Find where the given text appears and provide that cell's center as (X, Y) coordinate. 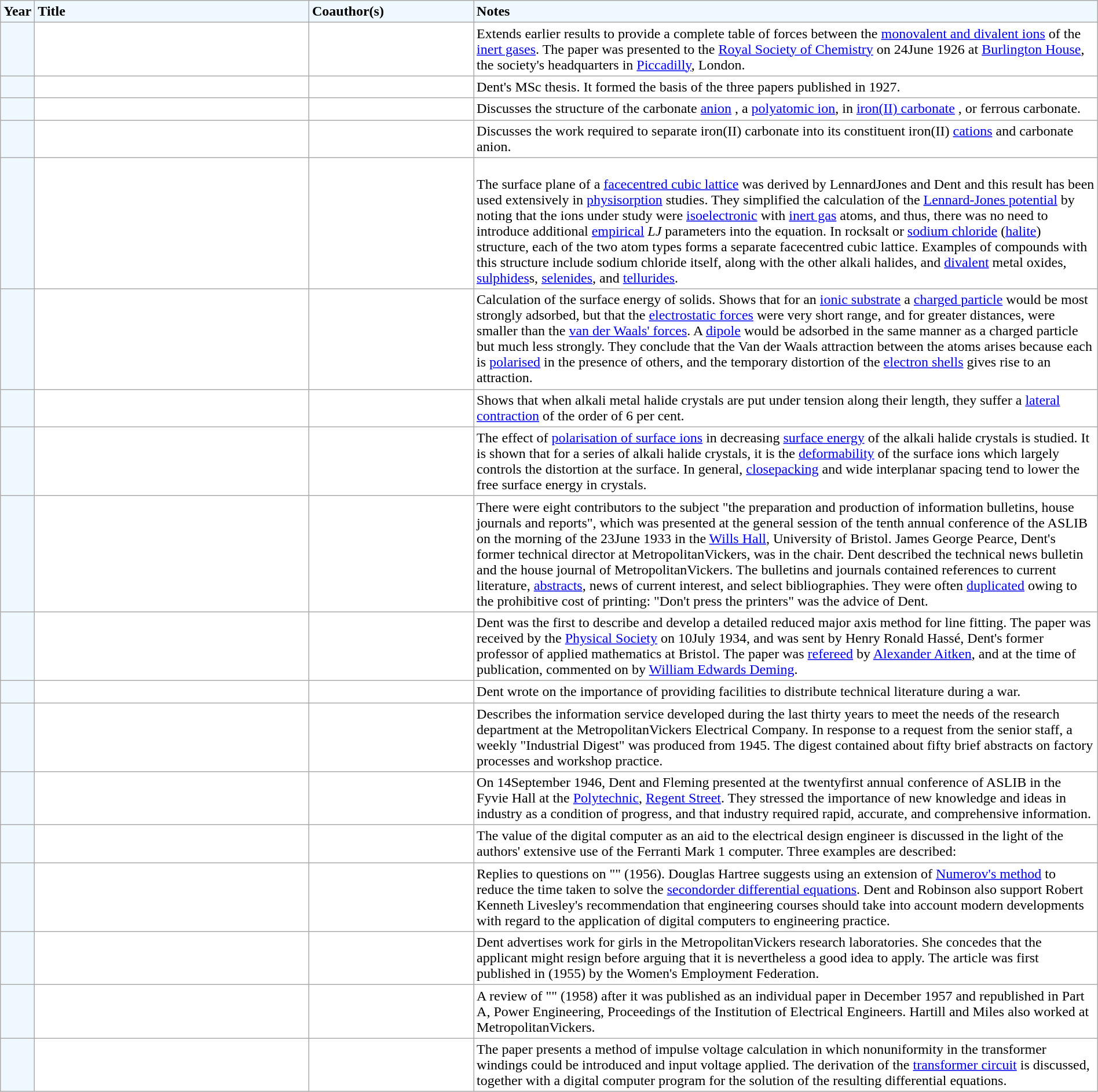
Dent wrote on the importance of providing facilities to distribute technical literature during a war. (786, 691)
Dent's MSc thesis. It formed the basis of the three papers published in 1927. (786, 87)
Shows that when alkali metal halide crystals are put under tension along their length, they suffer a lateral contraction of the order of 6 per cent. (786, 408)
Discusses the structure of the carbonate anion , a polyatomic ion, in iron(II) carbonate , or ferrous carbonate. (786, 109)
Notes (786, 12)
Coauthor(s) (391, 12)
Title (172, 12)
Year (17, 12)
Discusses the work required to separate iron(II) carbonate into its constituent iron(II) cations and carbonate anion. (786, 139)
